Find where the given text appears and provide that cell's center as [x, y] coordinate. 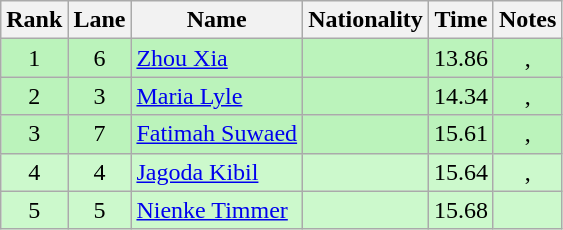
Nationality [366, 20]
7 [100, 134]
Fatimah Suwaed [217, 134]
Time [460, 20]
Rank [34, 20]
15.61 [460, 134]
15.64 [460, 172]
15.68 [460, 210]
6 [100, 58]
14.34 [460, 96]
13.86 [460, 58]
Maria Lyle [217, 96]
Jagoda Kibil [217, 172]
2 [34, 96]
Name [217, 20]
Zhou Xia [217, 58]
Notes [527, 20]
1 [34, 58]
Lane [100, 20]
Nienke Timmer [217, 210]
